Return (x, y) of the center of cell containing provided text 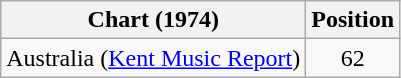
Position (353, 20)
Australia (Kent Music Report) (154, 58)
62 (353, 58)
Chart (1974) (154, 20)
